Provide the [X, Y] coordinate of the cell's center where the given text is located.  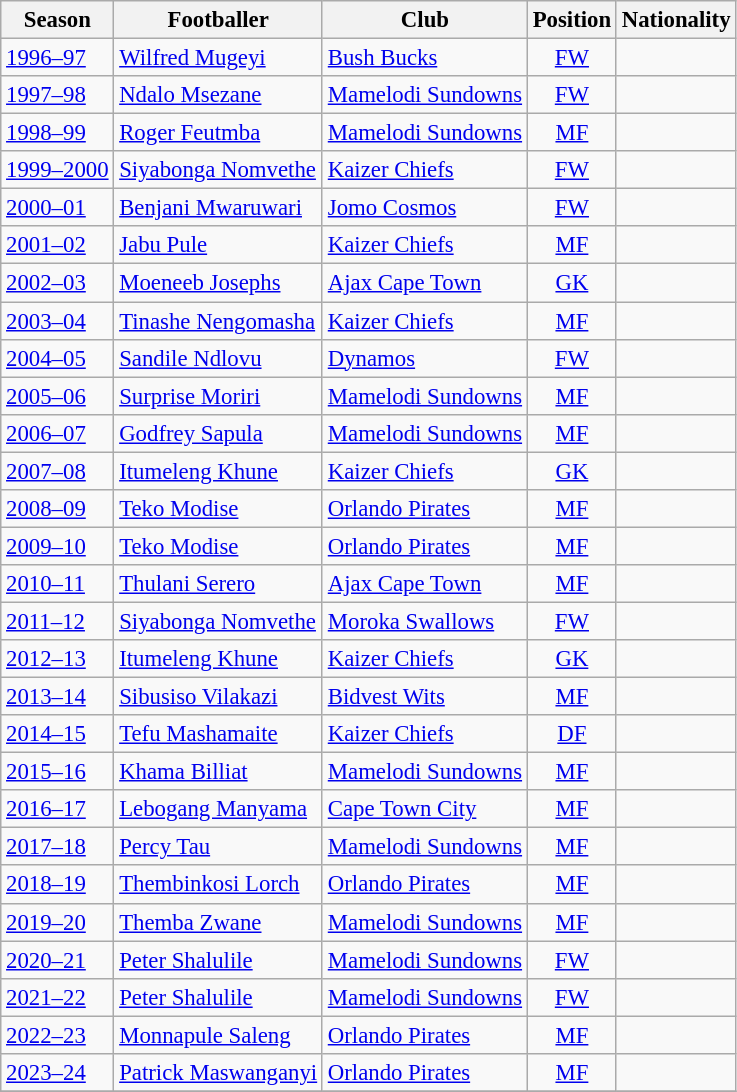
Lebogang Manyama [218, 809]
Position [572, 20]
Sibusiso Vilakazi [218, 697]
2006–07 [58, 433]
2011–12 [58, 621]
Themba Zwane [218, 922]
Tinashe Nengomasha [218, 321]
Monnapule Saleng [218, 1035]
2022–23 [58, 1035]
2014–15 [58, 734]
Thembinkosi Lorch [218, 885]
Jomo Cosmos [424, 208]
2020–21 [58, 960]
Ndalo Msezane [218, 95]
2018–19 [58, 885]
2005–06 [58, 396]
2023–24 [58, 1073]
Jabu Pule [218, 245]
2017–18 [58, 847]
Moroka Swallows [424, 621]
2003–04 [58, 321]
Bidvest Wits [424, 697]
2015–16 [58, 772]
Club [424, 20]
Cape Town City [424, 809]
2002–03 [58, 283]
Khama Billiat [218, 772]
2009–10 [58, 546]
2010–11 [58, 584]
Surprise Moriri [218, 396]
1997–98 [58, 95]
2008–09 [58, 509]
2004–05 [58, 358]
1999–2000 [58, 170]
2021–22 [58, 997]
Tefu Mashamaite [218, 734]
Footballer [218, 20]
Thulani Serero [218, 584]
2001–02 [58, 245]
2000–01 [58, 208]
Bush Bucks [424, 58]
2007–08 [58, 471]
2019–20 [58, 922]
1996–97 [58, 58]
Godfrey Sapula [218, 433]
Percy Tau [218, 847]
Moeneeb Josephs [218, 283]
2012–13 [58, 659]
2016–17 [58, 809]
Wilfred Mugeyi [218, 58]
Sandile Ndlovu [218, 358]
DF [572, 734]
Benjani Mwaruwari [218, 208]
2013–14 [58, 697]
Dynamos [424, 358]
1998–99 [58, 133]
Season [58, 20]
Nationality [676, 20]
Roger Feutmba [218, 133]
Patrick Maswanganyi [218, 1073]
